Determine the [x, y] coordinate at the center of the cell enclosing the given text.  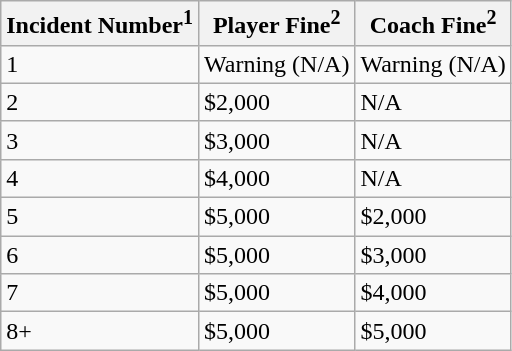
1 [100, 64]
8+ [100, 331]
Coach Fine2 [433, 24]
Incident Number1 [100, 24]
4 [100, 178]
Player Fine2 [276, 24]
5 [100, 217]
2 [100, 102]
6 [100, 255]
7 [100, 293]
3 [100, 140]
